Find where the given text appears and provide that cell's center as [X, Y] coordinate. 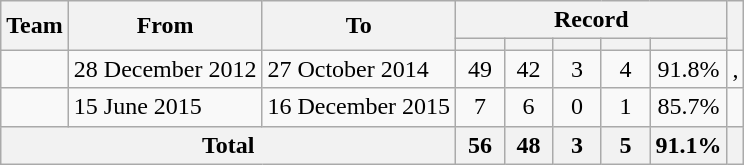
91.8% [688, 69]
42 [528, 69]
56 [480, 145]
91.1% [688, 145]
27 October 2014 [359, 69]
Total [228, 145]
4 [626, 69]
Team [35, 26]
85.7% [688, 107]
48 [528, 145]
0 [578, 107]
49 [480, 69]
Record [592, 20]
28 December 2012 [165, 69]
6 [528, 107]
, [736, 69]
5 [626, 145]
7 [480, 107]
15 June 2015 [165, 107]
From [165, 26]
16 December 2015 [359, 107]
1 [626, 107]
To [359, 26]
